For the text-containing cell, return its midpoint in (X, Y) coordinate format. 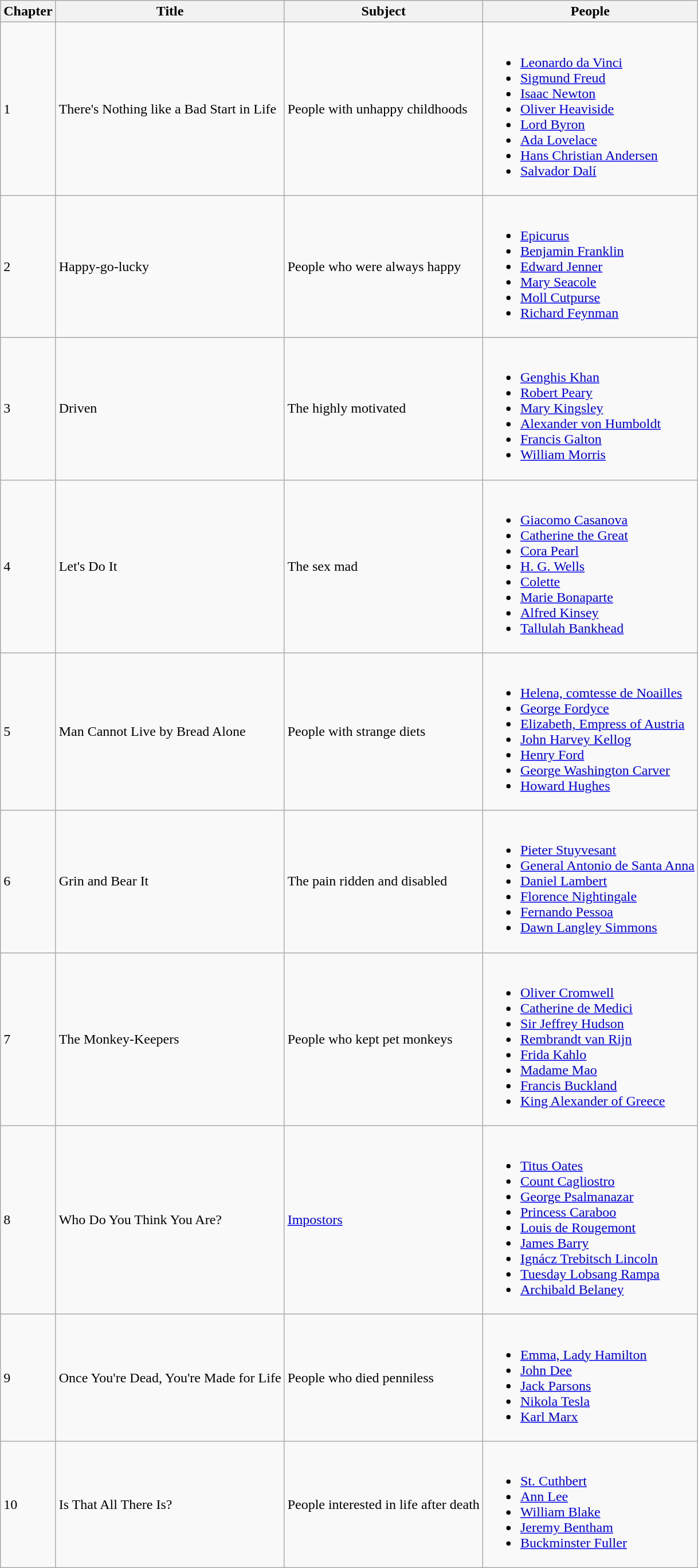
The sex mad (383, 566)
Impostors (383, 1220)
2 (28, 266)
Once You're Dead, You're Made for Life (170, 1378)
8 (28, 1220)
Grin and Bear It (170, 881)
Let's Do It (170, 566)
3 (28, 409)
Leonardo da VinciSigmund FreudIsaac NewtonOliver HeavisideLord ByronAda LovelaceHans Christian AndersenSalvador Dalí (590, 109)
Emma, Lady HamiltonJohn DeeJack ParsonsNikola TeslaKarl Marx (590, 1378)
Title (170, 11)
Chapter (28, 11)
Oliver CromwellCatherine de MediciSir Jeffrey HudsonRembrandt van RijnFrida KahloMadame MaoFrancis BucklandKing Alexander of Greece (590, 1039)
People with unhappy childhoods (383, 109)
The highly motivated (383, 409)
Giacomo CasanovaCatherine the GreatCora PearlH. G. WellsColetteMarie BonaparteAlfred KinseyTallulah Bankhead (590, 566)
7 (28, 1039)
Genghis KhanRobert PearyMary KingsleyAlexander von HumboldtFrancis GaltonWilliam Morris (590, 409)
Pieter StuyvesantGeneral Antonio de Santa AnnaDaniel LambertFlorence NightingaleFernando PessoaDawn Langley Simmons (590, 881)
People who were always happy (383, 266)
1 (28, 109)
People with strange diets (383, 731)
There's Nothing like a Bad Start in Life (170, 109)
10 (28, 1504)
9 (28, 1378)
St. CuthbertAnn LeeWilliam BlakeJeremy BenthamBuckminster Fuller (590, 1504)
Driven (170, 409)
Happy-go-lucky (170, 266)
People (590, 11)
People who kept pet monkeys (383, 1039)
The Monkey-Keepers (170, 1039)
4 (28, 566)
Is That All There Is? (170, 1504)
Subject (383, 11)
5 (28, 731)
EpicurusBenjamin FranklinEdward JennerMary SeacoleMoll CutpurseRichard Feynman (590, 266)
People who died penniless (383, 1378)
Who Do You Think You Are? (170, 1220)
6 (28, 881)
Man Cannot Live by Bread Alone (170, 731)
Helena, comtesse de NoaillesGeorge FordyceElizabeth, Empress of AustriaJohn Harvey KellogHenry FordGeorge Washington CarverHoward Hughes (590, 731)
The pain ridden and disabled (383, 881)
People interested in life after death (383, 1504)
